Output the [X, Y] coordinate of the center of the cell containing the given text.  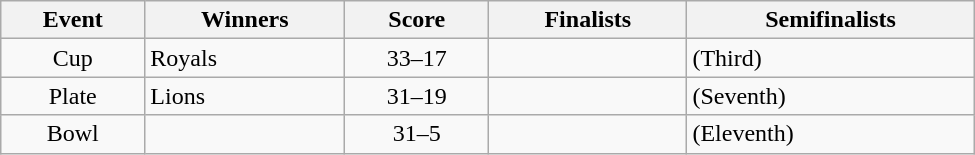
Plate [73, 96]
Lions [245, 96]
Semifinalists [830, 20]
(Eleventh) [830, 134]
31–19 [417, 96]
Event [73, 20]
Royals [245, 58]
Score [417, 20]
31–5 [417, 134]
Bowl [73, 134]
33–17 [417, 58]
(Third) [830, 58]
Cup [73, 58]
Finalists [588, 20]
Winners [245, 20]
(Seventh) [830, 96]
